Pinpoint the cell where the given text exists, returning its (X, Y) midpoint coordinate. 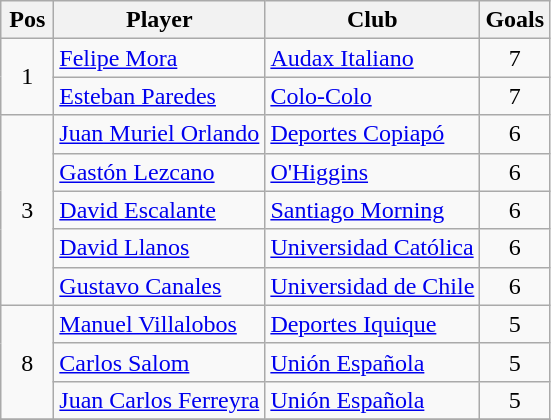
Goals (515, 20)
Audax Italiano (372, 58)
David Escalante (160, 210)
Gastón Lezcano (160, 172)
Juan Muriel Orlando (160, 134)
Club (372, 20)
Deportes Iquique (372, 324)
Pos (28, 20)
Player (160, 20)
3 (28, 210)
Universidad Católica (372, 248)
Juan Carlos Ferreyra (160, 400)
Deportes Copiapó (372, 134)
Universidad de Chile (372, 286)
Colo-Colo (372, 96)
Gustavo Canales (160, 286)
8 (28, 362)
O'Higgins (372, 172)
Carlos Salom (160, 362)
1 (28, 77)
David Llanos (160, 248)
Santiago Morning (372, 210)
Felipe Mora (160, 58)
Esteban Paredes (160, 96)
Manuel Villalobos (160, 324)
